Search for the cell housing the specified text and yield its [x, y] center coordinate. 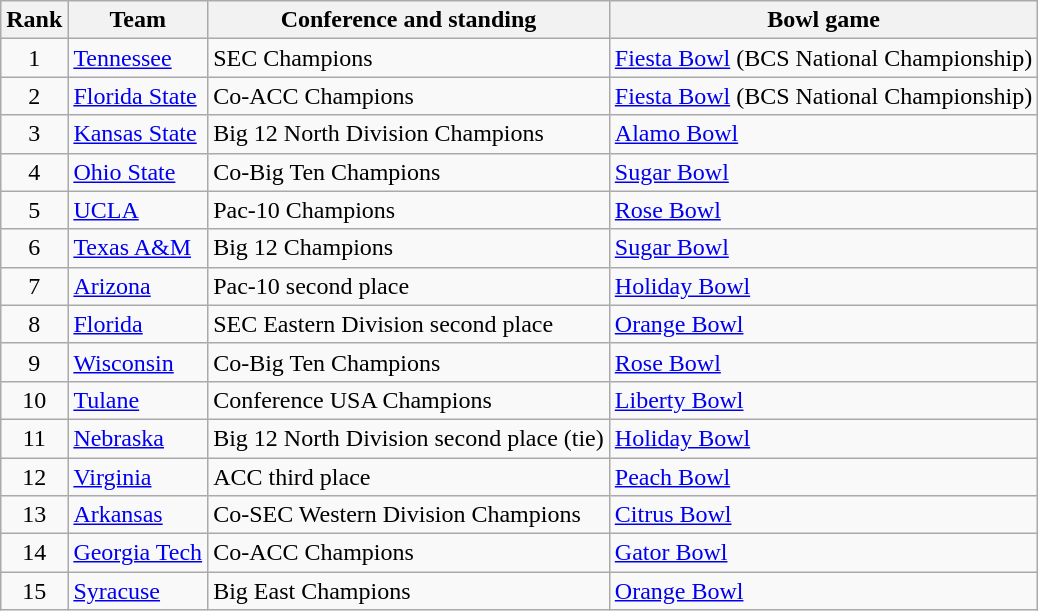
Ohio State [138, 172]
11 [34, 438]
6 [34, 248]
4 [34, 172]
Pac-10 Champions [409, 210]
Conference and standing [409, 20]
Pac-10 second place [409, 286]
13 [34, 515]
Big 12 Champions [409, 248]
Co-SEC Western Division Champions [409, 515]
14 [34, 553]
Nebraska [138, 438]
Florida State [138, 96]
SEC Champions [409, 58]
Big East Champions [409, 591]
Citrus Bowl [823, 515]
2 [34, 96]
Arizona [138, 286]
1 [34, 58]
Peach Bowl [823, 477]
Big 12 North Division Champions [409, 134]
ACC third place [409, 477]
Kansas State [138, 134]
Syracuse [138, 591]
Team [138, 20]
Rank [34, 20]
Gator Bowl [823, 553]
Wisconsin [138, 362]
Virginia [138, 477]
10 [34, 400]
Georgia Tech [138, 553]
7 [34, 286]
Tulane [138, 400]
Arkansas [138, 515]
5 [34, 210]
Big 12 North Division second place (tie) [409, 438]
SEC Eastern Division second place [409, 324]
Conference USA Champions [409, 400]
Florida [138, 324]
8 [34, 324]
3 [34, 134]
Tennessee [138, 58]
Alamo Bowl [823, 134]
UCLA [138, 210]
Liberty Bowl [823, 400]
12 [34, 477]
Texas A&M [138, 248]
15 [34, 591]
9 [34, 362]
Bowl game [823, 20]
